Scan for the cell matching the given text and deliver its (x, y) coordinate at center. 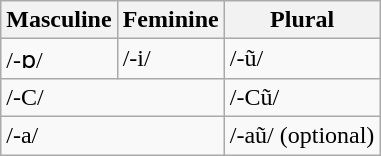
/-aũ/ (optional) (302, 135)
/-C/ (112, 97)
/-a/ (112, 135)
Feminine (170, 20)
Masculine (59, 20)
/-i/ (170, 59)
Plural (302, 20)
/-Cũ/ (302, 97)
/-ũ/ (302, 59)
/-ɒ/ (59, 59)
